For the text-containing cell, return its midpoint in [X, Y] coordinate format. 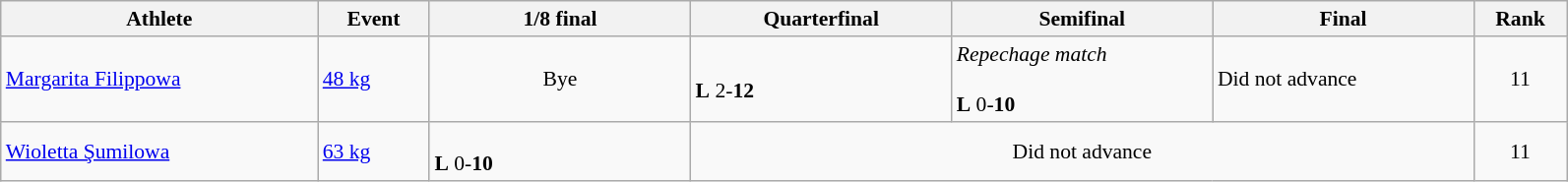
L 2-12 [821, 79]
48 kg [374, 79]
63 kg [374, 152]
Athlete [159, 19]
Rank [1520, 19]
1/8 final [559, 19]
Quarterfinal [821, 19]
Bye [559, 79]
Event [374, 19]
L 0-10 [559, 152]
Wioletta Şumilowa [159, 152]
Margarita Filippowa [159, 79]
Semifinal [1083, 19]
Final [1343, 19]
Repechage matchL 0-10 [1083, 79]
